Detect which cell encompasses the target text, then output its (x, y) center coordinate. 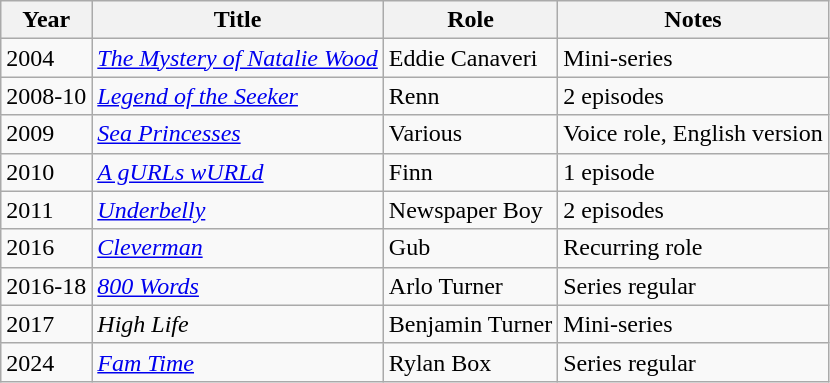
Arlo Turner (470, 286)
Year (46, 20)
Recurring role (694, 248)
2024 (46, 362)
800 Words (238, 286)
2011 (46, 210)
Fam Time (238, 362)
Benjamin Turner (470, 324)
Finn (470, 172)
2008-10 (46, 96)
2004 (46, 58)
The Mystery of Natalie Wood (238, 58)
2009 (46, 134)
Notes (694, 20)
A gURLs wURLd (238, 172)
Renn (470, 96)
Role (470, 20)
Sea Princesses (238, 134)
Rylan Box (470, 362)
Title (238, 20)
2016 (46, 248)
Cleverman (238, 248)
Various (470, 134)
Legend of the Seeker (238, 96)
Gub (470, 248)
1 episode (694, 172)
Eddie Canaveri (470, 58)
Newspaper Boy (470, 210)
Underbelly (238, 210)
High Life (238, 324)
2016-18 (46, 286)
2010 (46, 172)
Voice role, English version (694, 134)
2017 (46, 324)
